Locate the cell with the specified text and output its (X, Y) center coordinate. 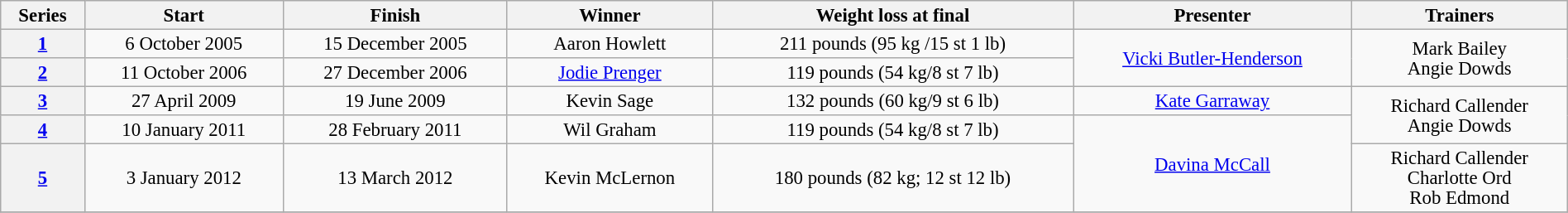
Davina McCall (1212, 164)
27 December 2006 (395, 73)
Wil Graham (610, 129)
1 (43, 45)
211 pounds (95 kg /15 st 1 lb) (892, 45)
Richard CallenderCharlotte OrdRob Edmond (1459, 179)
Jodie Prenger (610, 73)
Finish (395, 15)
Winner (610, 15)
Kevin Sage (610, 101)
13 March 2012 (395, 179)
Vicki Butler-Henderson (1212, 58)
3 (43, 101)
Presenter (1212, 15)
3 January 2012 (184, 179)
19 June 2009 (395, 101)
Weight loss at final (892, 15)
11 October 2006 (184, 73)
Richard CallenderAngie Dowds (1459, 116)
5 (43, 179)
180 pounds (82 kg; 12 st 12 lb) (892, 179)
15 December 2005 (395, 45)
Series (43, 15)
10 January 2011 (184, 129)
Aaron Howlett (610, 45)
Start (184, 15)
2 (43, 73)
6 October 2005 (184, 45)
Kevin McLernon (610, 179)
Mark BaileyAngie Dowds (1459, 58)
Trainers (1459, 15)
28 February 2011 (395, 129)
4 (43, 129)
132 pounds (60 kg/9 st 6 lb) (892, 101)
27 April 2009 (184, 101)
Kate Garraway (1212, 101)
